Pinpoint the cell where the given text exists, returning its (x, y) midpoint coordinate. 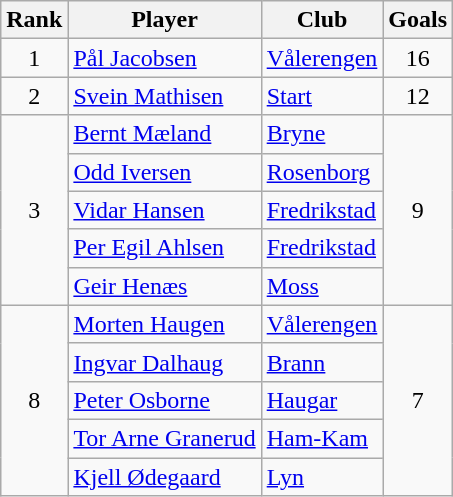
Ingvar Dalhaug (164, 362)
Rank (34, 20)
Pål Jacobsen (164, 58)
12 (418, 96)
Brann (322, 362)
2 (34, 96)
Tor Arne Granerud (164, 438)
Ham-Kam (322, 438)
Lyn (322, 477)
1 (34, 58)
Start (322, 96)
Bernt Mæland (164, 134)
9 (418, 210)
16 (418, 58)
3 (34, 210)
Kjell Ødegaard (164, 477)
Odd Iversen (164, 172)
Morten Haugen (164, 324)
Goals (418, 20)
Player (164, 20)
Geir Henæs (164, 286)
Haugar (322, 400)
Per Egil Ahlsen (164, 248)
Svein Mathisen (164, 96)
7 (418, 400)
Vidar Hansen (164, 210)
Club (322, 20)
Rosenborg (322, 172)
Bryne (322, 134)
Moss (322, 286)
Peter Osborne (164, 400)
8 (34, 400)
